Return [X, Y] of the center of cell containing provided text 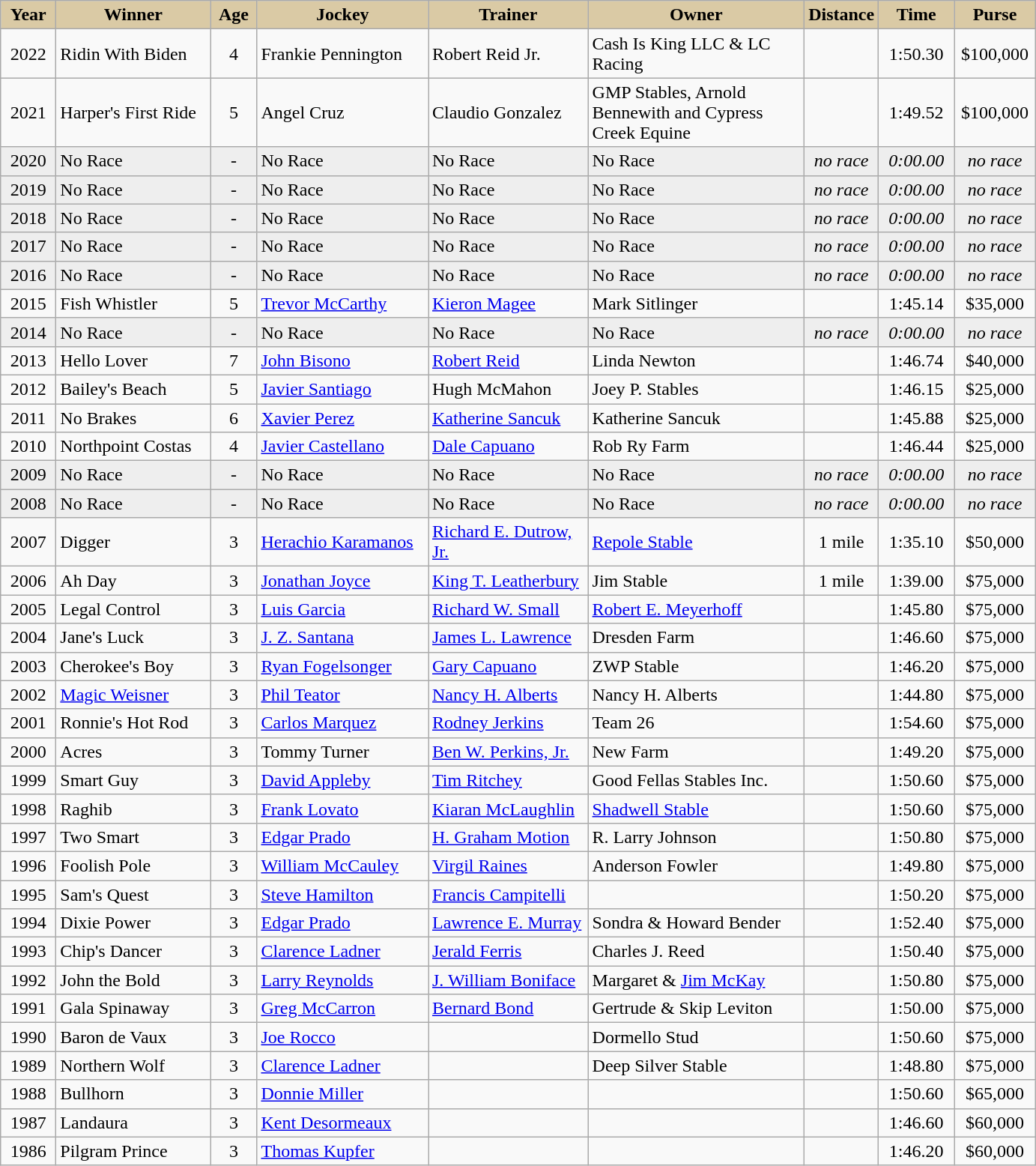
1:54.60 [917, 723]
1:45.14 [917, 303]
1:35.10 [917, 543]
John the Bold [133, 980]
1:50.30 [917, 54]
1992 [28, 980]
Northpoint Costas [133, 447]
Time [917, 15]
Kiaran McLaughlin [509, 809]
Larry Reynolds [343, 980]
Ronnie's Hot Rod [133, 723]
2018 [28, 218]
1997 [28, 837]
1:49.20 [917, 752]
2021 [28, 112]
Distance [842, 15]
Xavier Perez [343, 417]
$35,000 [995, 303]
Foolish Pole [133, 866]
1:39.00 [917, 581]
Raghib [133, 809]
Trevor McCarthy [343, 303]
Cash Is King LLC & LC Racing [697, 54]
1:50.00 [917, 1009]
1986 [28, 1151]
Herachio Karamanos [343, 543]
Claudio Gonzalez [509, 112]
Francis Campitelli [509, 894]
Deep Silver Stable [697, 1066]
Jonathan Joyce [343, 581]
Two Smart [133, 837]
Northern Wolf [133, 1066]
Donnie Miller [343, 1094]
Acres [133, 752]
Ryan Fogelsonger [343, 666]
Dixie Power [133, 923]
2016 [28, 275]
Baron de Vaux [133, 1037]
Kent Desormeaux [343, 1123]
Hugh McMahon [509, 389]
1:50.40 [917, 952]
1998 [28, 809]
Javier Castellano [343, 447]
2014 [28, 332]
Frank Lovato [343, 809]
Joe Rocco [343, 1037]
$50,000 [995, 543]
Anderson Fowler [697, 866]
Gertrude & Skip Leviton [697, 1009]
1995 [28, 894]
Legal Control [133, 609]
ZWP Stable [697, 666]
Greg McCarron [343, 1009]
1:49.52 [917, 112]
1:52.40 [917, 923]
Luis Garcia [343, 609]
Pilgram Prince [133, 1151]
Thomas Kupfer [343, 1151]
Linda Newton [697, 360]
2004 [28, 638]
1:49.80 [917, 866]
2013 [28, 360]
Jane's Luck [133, 638]
Steve Hamilton [343, 894]
2022 [28, 54]
Good Fellas Stables Inc. [697, 780]
2015 [28, 303]
1:46.44 [917, 447]
2007 [28, 543]
Landaura [133, 1123]
2001 [28, 723]
1994 [28, 923]
Digger [133, 543]
Sondra & Howard Bender [697, 923]
1:44.80 [917, 695]
2003 [28, 666]
Hello Lover [133, 360]
No Brakes [133, 417]
1999 [28, 780]
Purse [995, 15]
J. Z. Santana [343, 638]
Charles J. Reed [697, 952]
2005 [28, 609]
1989 [28, 1066]
1991 [28, 1009]
$40,000 [995, 360]
Jim Stable [697, 581]
2012 [28, 389]
GMP Stables, Arnold Bennewith and Cypress Creek Equine [697, 112]
2006 [28, 581]
1990 [28, 1037]
2010 [28, 447]
Bernard Bond [509, 1009]
2017 [28, 247]
Bailey's Beach [133, 389]
Shadwell Stable [697, 809]
Fish Whistler [133, 303]
1:45.80 [917, 609]
Robert Reid Jr. [509, 54]
1996 [28, 866]
Chip's Dancer [133, 952]
Winner [133, 15]
King T. Leatherbury [509, 581]
Javier Santiago [343, 389]
Tommy Turner [343, 752]
2008 [28, 504]
1:48.80 [917, 1066]
Margaret & Jim McKay [697, 980]
1:50.20 [917, 894]
1988 [28, 1094]
2002 [28, 695]
Virgil Raines [509, 866]
Team 26 [697, 723]
New Farm [697, 752]
7 [234, 360]
Rodney Jerkins [509, 723]
Robert E. Meyerhoff [697, 609]
Cherokee's Boy [133, 666]
6 [234, 417]
1993 [28, 952]
Richard E. Dutrow, Jr. [509, 543]
Kieron Magee [509, 303]
1987 [28, 1123]
Lawrence E. Murray [509, 923]
H. Graham Motion [509, 837]
Harper's First Ride [133, 112]
Age [234, 15]
2020 [28, 161]
Ben W. Perkins, Jr. [509, 752]
R. Larry Johnson [697, 837]
Dresden Farm [697, 638]
Phil Teator [343, 695]
William McCauley [343, 866]
$65,000 [995, 1094]
Rob Ry Farm [697, 447]
Ah Day [133, 581]
Trainer [509, 15]
Jerald Ferris [509, 952]
J. William Boniface [509, 980]
2009 [28, 475]
Owner [697, 15]
John Bisono [343, 360]
Jockey [343, 15]
David Appleby [343, 780]
Bullhorn [133, 1094]
Richard W. Small [509, 609]
2000 [28, 752]
Dormello Stud [697, 1037]
Gala Spinaway [133, 1009]
Robert Reid [509, 360]
James L. Lawrence [509, 638]
Sam's Quest [133, 894]
Mark Sitlinger [697, 303]
Smart Guy [133, 780]
Ridin With Biden [133, 54]
Frankie Pennington [343, 54]
Carlos Marquez [343, 723]
Repole Stable [697, 543]
2011 [28, 417]
Tim Ritchey [509, 780]
Year [28, 15]
Magic Weisner [133, 695]
Gary Capuano [509, 666]
1:46.15 [917, 389]
1:45.88 [917, 417]
Dale Capuano [509, 447]
Angel Cruz [343, 112]
2019 [28, 190]
Joey P. Stables [697, 389]
1:46.74 [917, 360]
